Search for the cell housing the specified text and yield its [X, Y] center coordinate. 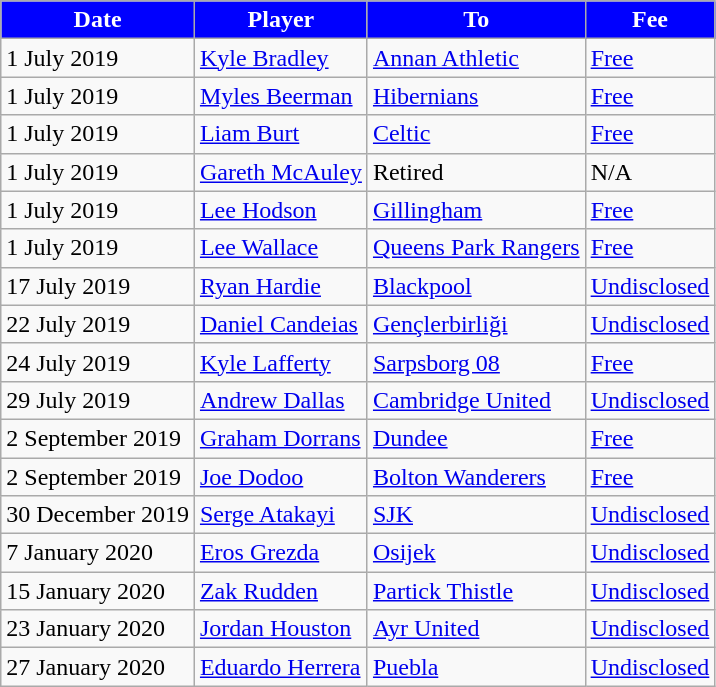
Lee Wallace [280, 248]
Kyle Bradley [280, 58]
SJK [476, 515]
Sarpsborg 08 [476, 362]
Kyle Lafferty [280, 362]
Partick Thistle [476, 591]
Graham Dorrans [280, 438]
Date [98, 20]
15 January 2020 [98, 591]
7 January 2020 [98, 553]
To [476, 20]
Osijek [476, 553]
23 January 2020 [98, 629]
Celtic [476, 134]
Lee Hodson [280, 210]
Cambridge United [476, 400]
29 July 2019 [98, 400]
17 July 2019 [98, 286]
Eduardo Herrera [280, 667]
Joe Dodoo [280, 477]
Hibernians [476, 96]
Ayr United [476, 629]
Queens Park Rangers [476, 248]
Retired [476, 172]
Ryan Hardie [280, 286]
30 December 2019 [98, 515]
Jordan Houston [280, 629]
Gareth McAuley [280, 172]
Dundee [476, 438]
Myles Beerman [280, 96]
Daniel Candeias [280, 324]
Zak Rudden [280, 591]
Gillingham [476, 210]
27 January 2020 [98, 667]
Eros Grezda [280, 553]
22 July 2019 [98, 324]
Puebla [476, 667]
Annan Athletic [476, 58]
Bolton Wanderers [476, 477]
24 July 2019 [98, 362]
Liam Burt [280, 134]
N/A [650, 172]
Player [280, 20]
Fee [650, 20]
Andrew Dallas [280, 400]
Gençlerbirliği [476, 324]
Serge Atakayi [280, 515]
Blackpool [476, 286]
